Find where the given text appears and provide that cell's center as [X, Y] coordinate. 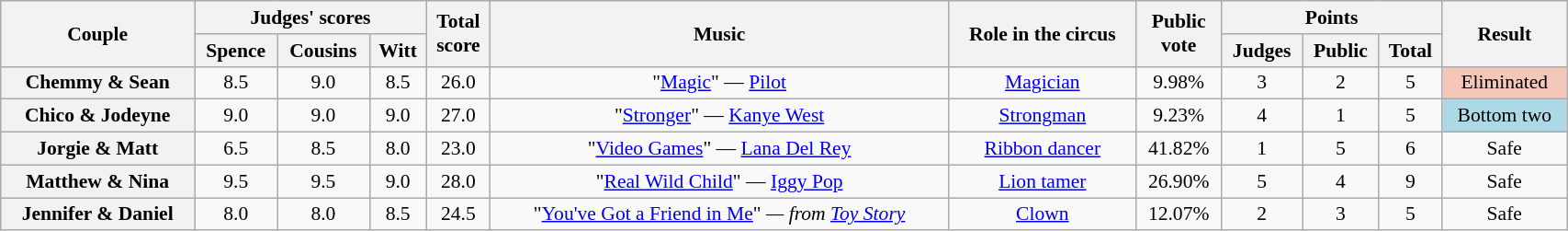
Magician [1043, 83]
6.5 [236, 149]
6 [1411, 149]
Jennifer & Daniel [97, 214]
26.90% [1179, 181]
"You've Got a Friend in Me" — from Toy Story [720, 214]
Publicvote [1179, 33]
Total [1411, 51]
Strongman [1043, 116]
41.82% [1179, 149]
Totalscore [457, 33]
Matthew & Nina [97, 181]
Clown [1043, 214]
12.07% [1179, 214]
Spence [236, 51]
"Magic" — Pilot [720, 83]
Witt [398, 51]
"Stronger" — Kanye West [720, 116]
"Real Wild Child" — Iggy Pop [720, 181]
Ribbon dancer [1043, 149]
"Video Games" — Lana Del Rey [720, 149]
Cousins [323, 51]
Lion tamer [1043, 181]
Couple [97, 33]
Jorgie & Matt [97, 149]
Eliminated [1505, 83]
27.0 [457, 116]
9.98% [1179, 83]
Role in the circus [1043, 33]
23.0 [457, 149]
Result [1505, 33]
Points [1332, 17]
Music [720, 33]
28.0 [457, 181]
Bottom two [1505, 116]
Chico & Jodeyne [97, 116]
Judges' scores [310, 17]
Chemmy & Sean [97, 83]
Public [1341, 51]
Judges [1262, 51]
9 [1411, 181]
26.0 [457, 83]
24.5 [457, 214]
9.23% [1179, 116]
